Detect which cell encompasses the target text, then output its (X, Y) center coordinate. 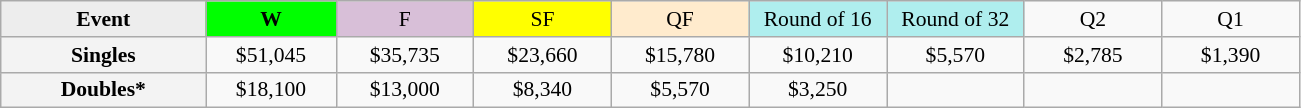
Q2 (1093, 19)
$10,210 (818, 55)
$13,000 (405, 90)
SF (543, 19)
Round of 32 (955, 19)
$15,780 (680, 55)
Doubles* (104, 90)
$1,390 (1231, 55)
$35,735 (405, 55)
$3,250 (818, 90)
W (271, 19)
$23,660 (543, 55)
F (405, 19)
Event (104, 19)
Round of 16 (818, 19)
$18,100 (271, 90)
$51,045 (271, 55)
Q1 (1231, 19)
QF (680, 19)
$2,785 (1093, 55)
Singles (104, 55)
$8,340 (543, 90)
